Return the (X, Y) coordinate for the center point of the cell that contains the specified text.  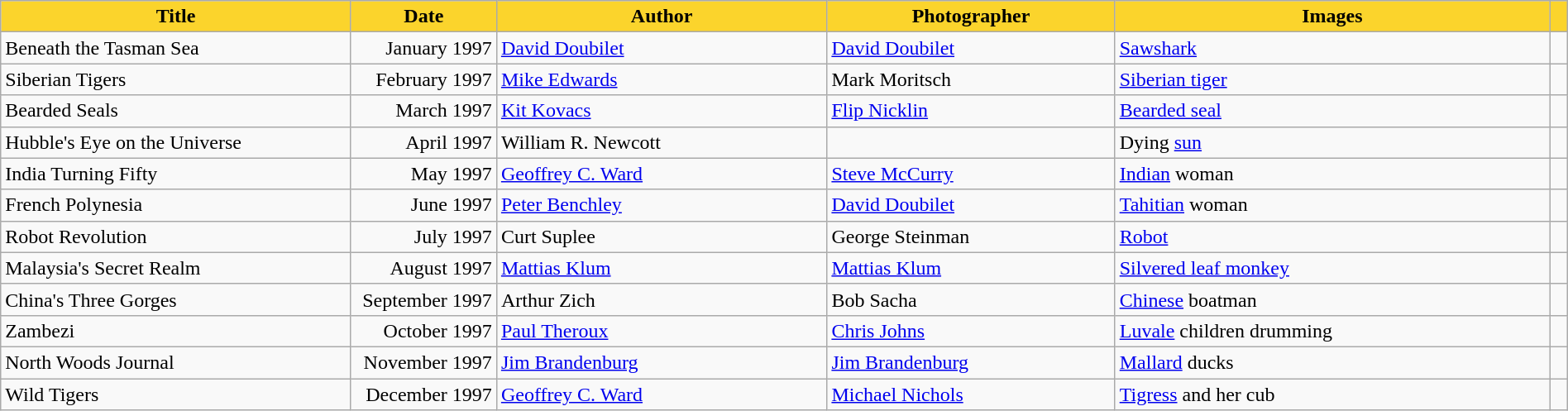
Flip Nicklin (971, 111)
Dying sun (1331, 142)
Chinese boatman (1331, 299)
Siberian tiger (1331, 79)
Photographer (971, 17)
Tahitian woman (1331, 205)
December 1997 (423, 394)
Images (1331, 17)
October 1997 (423, 331)
Siberian Tigers (176, 79)
June 1997 (423, 205)
Zambezi (176, 331)
Beneath the Tasman Sea (176, 48)
Paul Theroux (662, 331)
Robot Revolution (176, 237)
Curt Suplee (662, 237)
Bearded seal (1331, 111)
George Steinman (971, 237)
Malaysia's Secret Realm (176, 268)
July 1997 (423, 237)
April 1997 (423, 142)
Michael Nichols (971, 394)
Sawshark (1331, 48)
November 1997 (423, 362)
China's Three Gorges (176, 299)
September 1997 (423, 299)
February 1997 (423, 79)
August 1997 (423, 268)
Wild Tigers (176, 394)
Mark Moritsch (971, 79)
India Turning Fifty (176, 174)
Tigress and her cub (1331, 394)
Luvale children drumming (1331, 331)
January 1997 (423, 48)
Kit Kovacs (662, 111)
Hubble's Eye on the Universe (176, 142)
Date (423, 17)
French Polynesia (176, 205)
William R. Newcott (662, 142)
Bob Sacha (971, 299)
Robot (1331, 237)
Arthur Zich (662, 299)
Indian woman (1331, 174)
Author (662, 17)
North Woods Journal (176, 362)
Mike Edwards (662, 79)
Silvered leaf monkey (1331, 268)
Chris Johns (971, 331)
Bearded Seals (176, 111)
Steve McCurry (971, 174)
Peter Benchley (662, 205)
Mallard ducks (1331, 362)
May 1997 (423, 174)
Title (176, 17)
March 1997 (423, 111)
